Return the [X, Y] coordinate for the center point of the cell that contains the specified text.  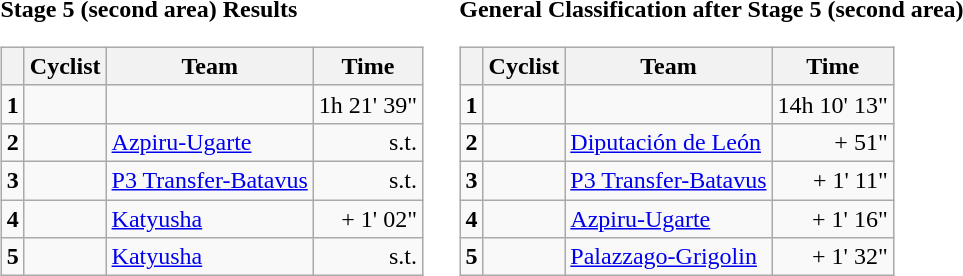
+ 1' 02" [368, 219]
1h 21' 39" [368, 104]
+ 51" [832, 142]
Palazzago-Grigolin [668, 257]
Diputación de León [668, 142]
+ 1' 11" [832, 180]
+ 1' 16" [832, 219]
14h 10' 13" [832, 104]
+ 1' 32" [832, 257]
